From the cell containing the given text, extract its center point as (x, y) coordinate. 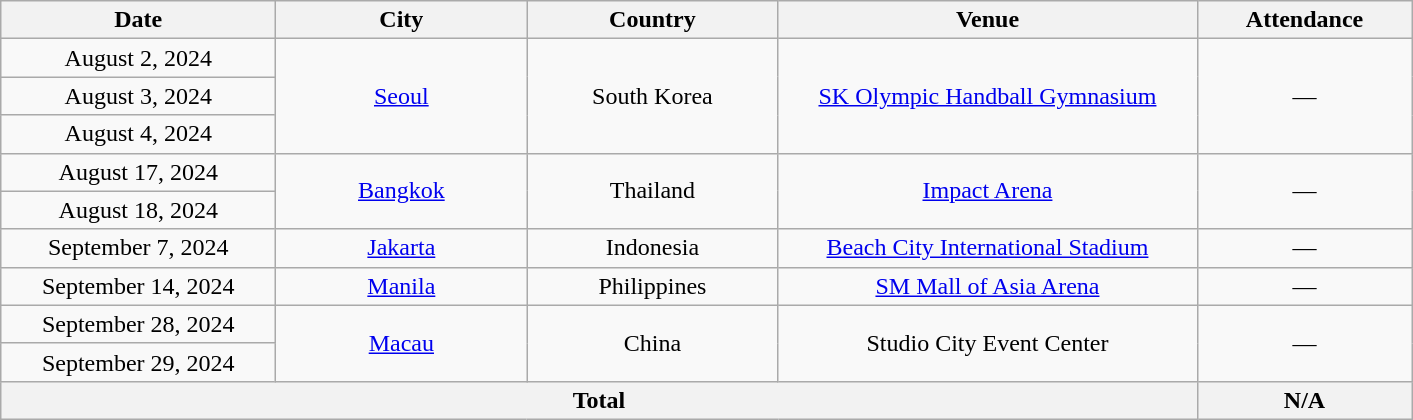
SK Olympic Handball Gymnasium (988, 96)
Indonesia (652, 248)
September 29, 2024 (138, 362)
N/A (1304, 400)
Jakarta (402, 248)
Date (138, 20)
September 28, 2024 (138, 324)
August 2, 2024 (138, 58)
Manila (402, 286)
Philippines (652, 286)
Beach City International Stadium (988, 248)
August 4, 2024 (138, 134)
August 18, 2024 (138, 210)
Total (599, 400)
Macau (402, 343)
Bangkok (402, 191)
Venue (988, 20)
Attendance (1304, 20)
Studio City Event Center (988, 343)
Country (652, 20)
SM Mall of Asia Arena (988, 286)
Thailand (652, 191)
August 17, 2024 (138, 172)
City (402, 20)
Impact Arena (988, 191)
September 14, 2024 (138, 286)
China (652, 343)
September 7, 2024 (138, 248)
South Korea (652, 96)
August 3, 2024 (138, 96)
Seoul (402, 96)
